Locate the cell with the specified text and output its [x, y] center coordinate. 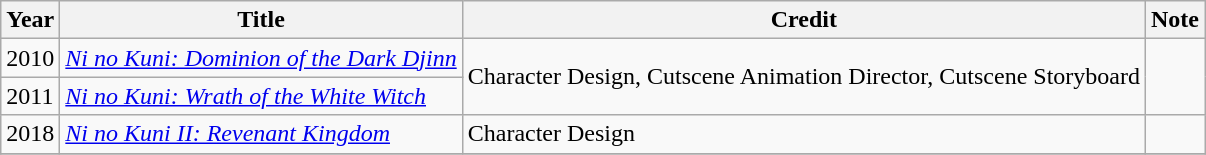
Ni no Kuni: Dominion of the Dark Djinn [261, 58]
Character Design [804, 134]
Ni no Kuni II: Revenant Kingdom [261, 134]
Year [30, 20]
2018 [30, 134]
Credit [804, 20]
2010 [30, 58]
Note [1174, 20]
Title [261, 20]
Ni no Kuni: Wrath of the White Witch [261, 96]
Character Design, Cutscene Animation Director, Cutscene Storyboard [804, 77]
2011 [30, 96]
